Identify which cell holds the provided text, then report its [x, y] central coordinate. 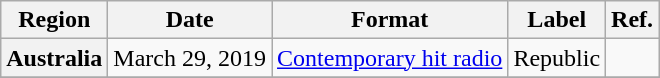
March 29, 2019 [190, 58]
Region [54, 20]
Australia [54, 58]
Ref. [632, 20]
Date [190, 20]
Contemporary hit radio [390, 58]
Republic [557, 58]
Format [390, 20]
Label [557, 20]
